Scan for the cell matching the given text and deliver its [x, y] coordinate at center. 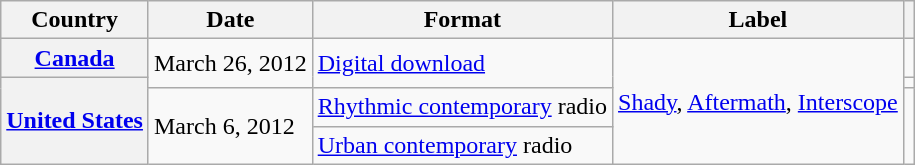
Label [758, 20]
March 26, 2012 [230, 64]
Digital download [462, 64]
Rhythmic contemporary radio [462, 107]
Format [462, 20]
Country [75, 20]
Date [230, 20]
United States [75, 120]
March 6, 2012 [230, 126]
Urban contemporary radio [462, 145]
Canada [75, 58]
Shady, Aftermath, Interscope [758, 102]
